Find where the given text appears and provide that cell's center as [x, y] coordinate. 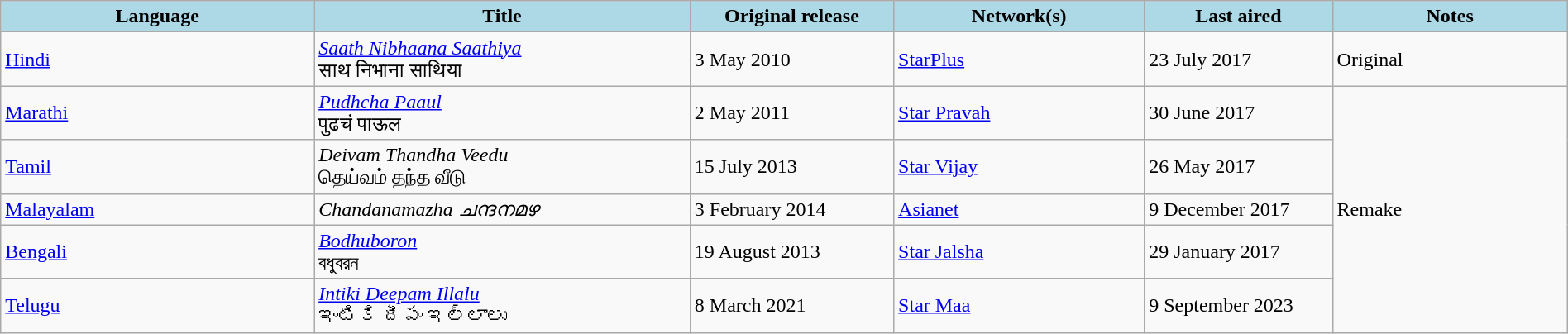
Star Vijay [1019, 167]
9 December 2017 [1239, 209]
Hindi [157, 60]
Chandanamazha ചന്ദനമഴ [503, 209]
Asianet [1019, 209]
Network(s) [1019, 17]
Star Pravah [1019, 112]
19 August 2013 [791, 251]
3 May 2010 [791, 60]
30 June 2017 [1239, 112]
Last aired [1239, 17]
3 February 2014 [791, 209]
26 May 2017 [1239, 167]
9 September 2023 [1239, 306]
Bodhuboron বধুবরন [503, 251]
Saath Nibhaana Saathiya साथ निभाना साथिया [503, 60]
Pudhcha Paaul पुढचं पाऊल [503, 112]
Title [503, 17]
15 July 2013 [791, 167]
Malayalam [157, 209]
2 May 2011 [791, 112]
Language [157, 17]
Remake [1450, 209]
Star Jalsha [1019, 251]
Tamil [157, 167]
Marathi [157, 112]
Notes [1450, 17]
Star Maa [1019, 306]
29 January 2017 [1239, 251]
Original [1450, 60]
Bengali [157, 251]
8 March 2021 [791, 306]
Intiki Deepam Illalu ఇంటికి దీపం ఇల్లాలు [503, 306]
Telugu [157, 306]
Deivam Thandha Veedu தெய்வம் தந்த வீடு [503, 167]
23 July 2017 [1239, 60]
Original release [791, 17]
StarPlus [1019, 60]
